From the cell containing the given text, extract its center point as (x, y) coordinate. 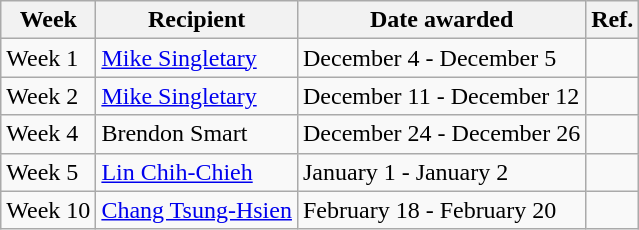
December 11 - December 12 (441, 96)
Week 2 (48, 96)
Brendon Smart (197, 134)
Ref. (612, 20)
February 18 - February 20 (441, 210)
Week 1 (48, 58)
Chang Tsung-Hsien (197, 210)
January 1 - January 2 (441, 172)
December 24 - December 26 (441, 134)
Week (48, 20)
Week 4 (48, 134)
Week 5 (48, 172)
December 4 - December 5 (441, 58)
Recipient (197, 20)
Date awarded (441, 20)
Lin Chih-Chieh (197, 172)
Week 10 (48, 210)
